Scan for the cell matching the given text and deliver its (x, y) coordinate at center. 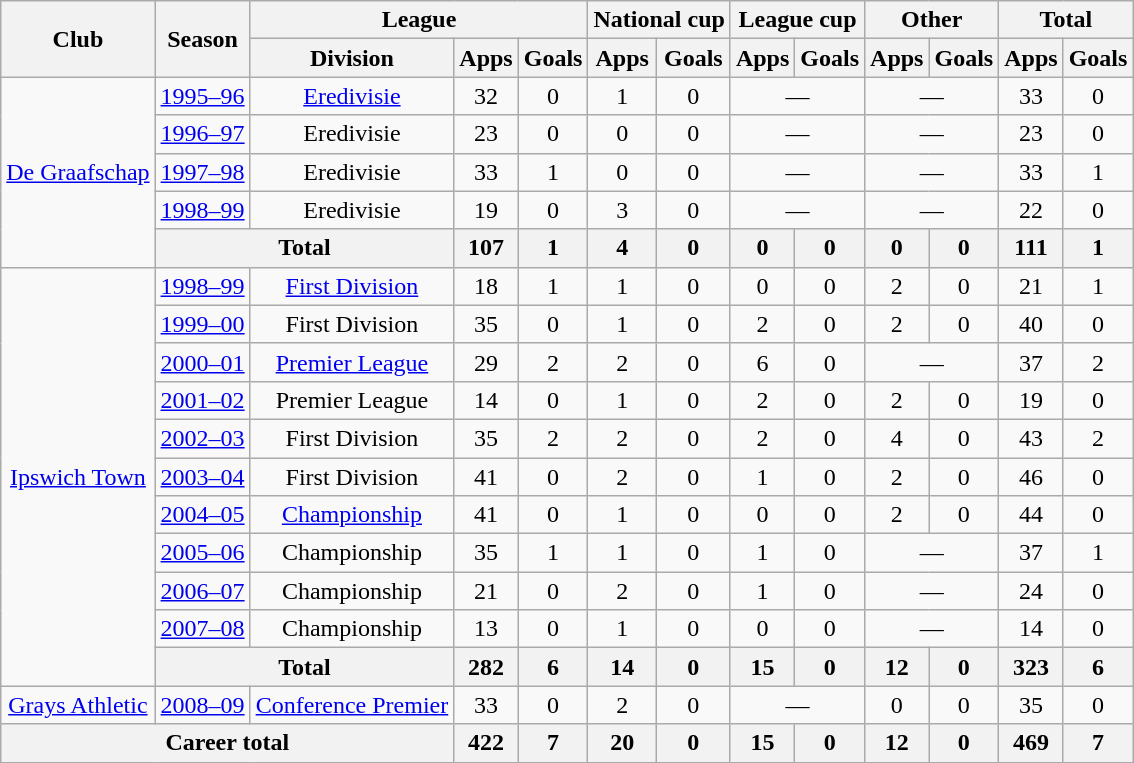
18 (486, 286)
Grays Athletic (78, 705)
2006–07 (202, 591)
107 (486, 248)
3 (622, 210)
De Graafschap (78, 172)
Conference Premier (352, 705)
Club (78, 39)
2008–09 (202, 705)
43 (1031, 438)
46 (1031, 477)
Division (352, 58)
League cup (797, 20)
2002–03 (202, 438)
111 (1031, 248)
National cup (659, 20)
2005–06 (202, 553)
32 (486, 96)
2004–05 (202, 515)
22 (1031, 210)
Career total (228, 743)
44 (1031, 515)
2001–02 (202, 400)
League (419, 20)
2000–01 (202, 362)
1996–97 (202, 134)
1995–96 (202, 96)
2003–04 (202, 477)
Season (202, 39)
323 (1031, 667)
40 (1031, 324)
422 (486, 743)
20 (622, 743)
282 (486, 667)
29 (486, 362)
Other (932, 20)
2007–08 (202, 629)
24 (1031, 591)
Ipswich Town (78, 476)
469 (1031, 743)
1997–98 (202, 172)
13 (486, 629)
1999–00 (202, 324)
